Pinpoint the cell where the given text exists, returning its (X, Y) midpoint coordinate. 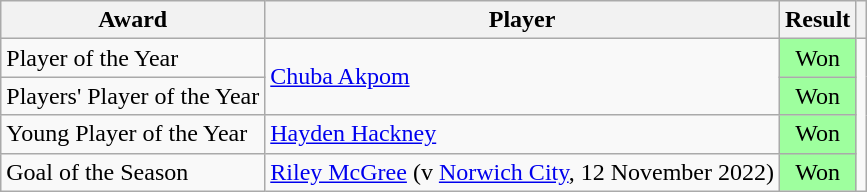
Goal of the Season (133, 172)
Award (133, 20)
Players' Player of the Year (133, 96)
Player (522, 20)
Riley McGree (v Norwich City, 12 November 2022) (522, 172)
Hayden Hackney (522, 134)
Player of the Year (133, 58)
Result (817, 20)
Chuba Akpom (522, 77)
Young Player of the Year (133, 134)
